Capture the cell that displays the provided text and extract its [x, y] central coordinate. 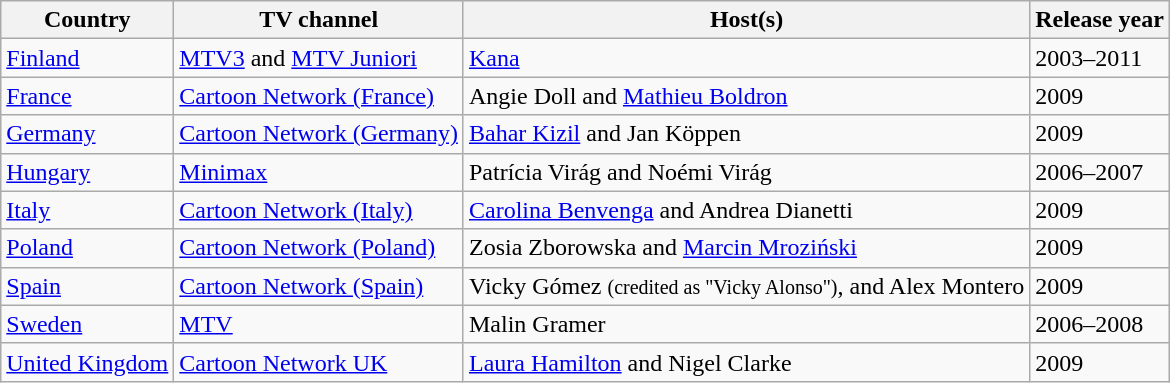
Country [88, 20]
Patrícia Virág and Noémi Virág [746, 172]
Cartoon Network UK [319, 362]
Malin Gramer [746, 324]
Cartoon Network (Poland) [319, 248]
United Kingdom [88, 362]
Carolina Benvenga and Andrea Dianetti [746, 210]
Cartoon Network (France) [319, 96]
Kana [746, 58]
2006–2007 [1100, 172]
Cartoon Network (Germany) [319, 134]
2006–2008 [1100, 324]
MTV [319, 324]
Italy [88, 210]
Host(s) [746, 20]
Spain [88, 286]
Cartoon Network (Spain) [319, 286]
Hungary [88, 172]
MTV3 and MTV Juniori [319, 58]
Poland [88, 248]
Release year [1100, 20]
Cartoon Network (Italy) [319, 210]
Laura Hamilton and Nigel Clarke [746, 362]
Minimax [319, 172]
Sweden [88, 324]
Bahar Kizil and Jan Köppen [746, 134]
Germany [88, 134]
2003–2011 [1100, 58]
Finland [88, 58]
Vicky Gómez (credited as "Vicky Alonso"), and Alex Montero [746, 286]
TV channel [319, 20]
France [88, 96]
Angie Doll and Mathieu Boldron [746, 96]
Zosia Zborowska and Marcin Mroziński [746, 248]
